Determine the (x, y) coordinate at the center of the cell enclosing the given text.  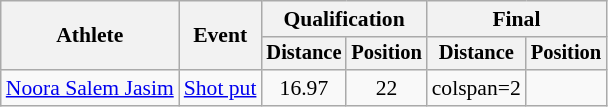
Event (220, 36)
Noora Salem Jasim (90, 88)
22 (386, 88)
16.97 (304, 88)
Athlete (90, 36)
Qualification (344, 19)
Final (516, 19)
colspan=2 (476, 88)
Shot put (220, 88)
